Provide the [x, y] coordinate of the cell's center where the given text is located.  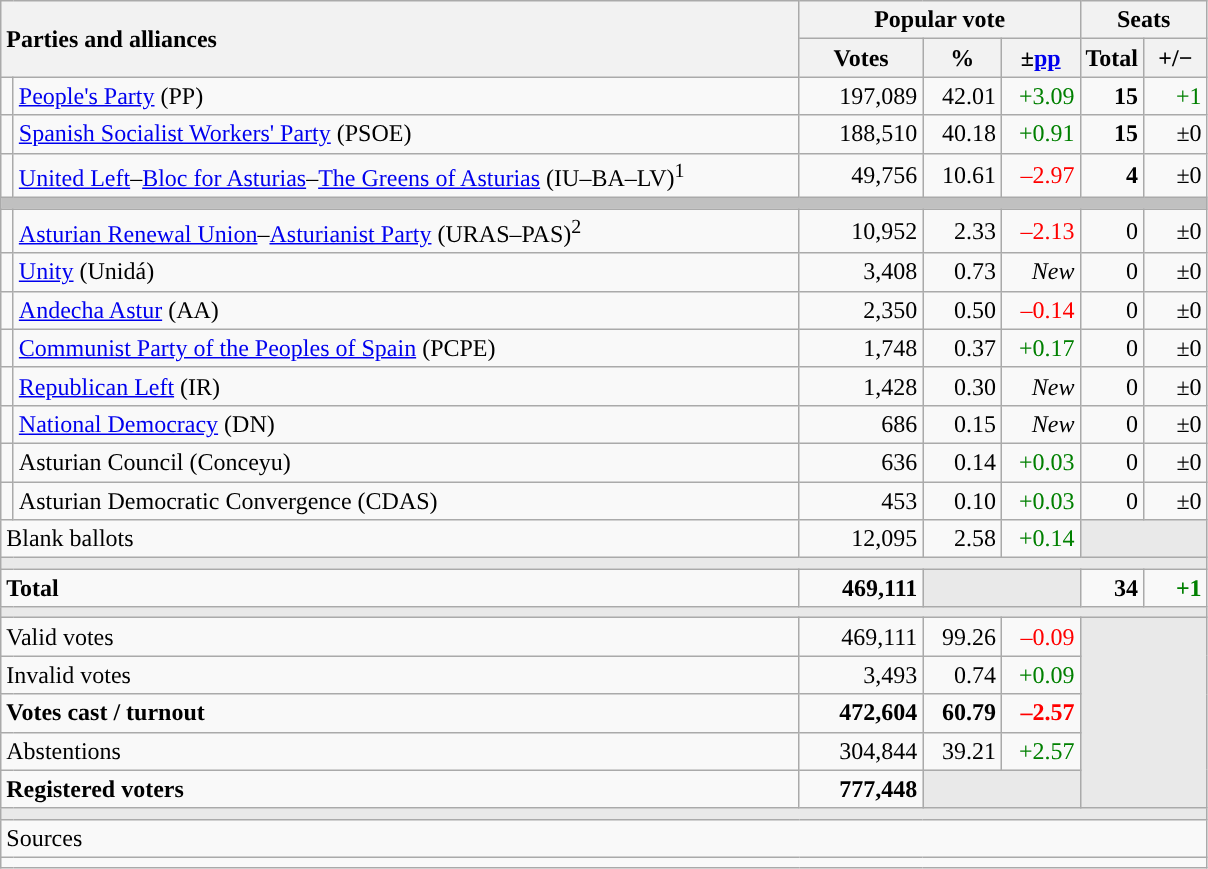
2.58 [962, 539]
% [962, 58]
10.61 [962, 176]
0.73 [962, 272]
4 [1112, 176]
636 [861, 462]
United Left–Bloc for Asturias–The Greens of Asturias (IU–BA–LV)1 [406, 176]
Valid votes [400, 637]
±pp [1040, 58]
304,844 [861, 751]
Sources [604, 838]
0.74 [962, 675]
0.14 [962, 462]
0.30 [962, 386]
–2.13 [1040, 232]
Blank ballots [400, 539]
2.33 [962, 232]
39.21 [962, 751]
42.01 [962, 96]
–2.97 [1040, 176]
People's Party (PP) [406, 96]
–0.14 [1040, 310]
–2.57 [1040, 713]
+0.91 [1040, 134]
40.18 [962, 134]
+0.17 [1040, 348]
+3.09 [1040, 96]
34 [1112, 588]
686 [861, 424]
12,095 [861, 539]
Seats [1144, 20]
3,493 [861, 675]
Invalid votes [400, 675]
Communist Party of the Peoples of Spain (PCPE) [406, 348]
3,408 [861, 272]
Votes cast / turnout [400, 713]
Republican Left (IR) [406, 386]
+/− [1176, 58]
Unity (Unidá) [406, 272]
+0.14 [1040, 539]
188,510 [861, 134]
0.15 [962, 424]
1,748 [861, 348]
60.79 [962, 713]
+2.57 [1040, 751]
National Democracy (DN) [406, 424]
Asturian Democratic Convergence (CDAS) [406, 501]
0.37 [962, 348]
Spanish Socialist Workers' Party (PSOE) [406, 134]
0.50 [962, 310]
49,756 [861, 176]
Parties and alliances [400, 39]
–0.09 [1040, 637]
2,350 [861, 310]
Registered voters [400, 789]
Asturian Council (Conceyu) [406, 462]
10,952 [861, 232]
472,604 [861, 713]
453 [861, 501]
197,089 [861, 96]
0.10 [962, 501]
99.26 [962, 637]
1,428 [861, 386]
Votes [861, 58]
Popular vote [940, 20]
Andecha Astur (AA) [406, 310]
+0.09 [1040, 675]
777,448 [861, 789]
Asturian Renewal Union–Asturianist Party (URAS–PAS)2 [406, 232]
Abstentions [400, 751]
